Determine the [X, Y] coordinate at the center of the cell enclosing the given text.  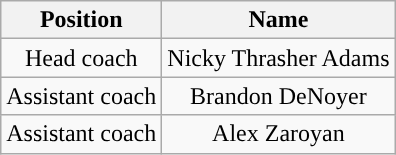
Name [278, 20]
Brandon DeNoyer [278, 96]
Position [82, 20]
Alex Zaroyan [278, 134]
Head coach [82, 58]
Nicky Thrasher Adams [278, 58]
